Provide the (x, y) coordinate of the cell's center where the given text is located.  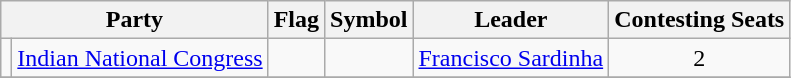
Flag (296, 20)
Symbol (369, 20)
2 (700, 58)
Francisco Sardinha (511, 58)
Leader (511, 20)
Contesting Seats (700, 20)
Party (134, 20)
Indian National Congress (140, 58)
